Find where the given text appears and provide that cell's center as [X, Y] coordinate. 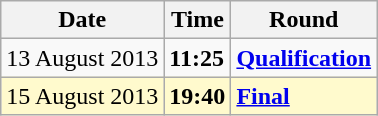
Qualification [304, 58]
19:40 [198, 96]
15 August 2013 [82, 96]
Round [304, 20]
Time [198, 20]
Date [82, 20]
Final [304, 96]
13 August 2013 [82, 58]
11:25 [198, 58]
